Detect which cell encompasses the target text, then output its (X, Y) center coordinate. 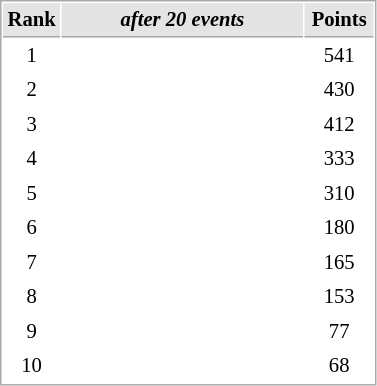
68 (340, 366)
after 20 events (183, 20)
5 (32, 194)
3 (32, 124)
541 (340, 56)
165 (340, 262)
2 (32, 90)
153 (340, 296)
310 (340, 194)
Rank (32, 20)
1 (32, 56)
77 (340, 332)
7 (32, 262)
6 (32, 228)
9 (32, 332)
Points (340, 20)
8 (32, 296)
10 (32, 366)
180 (340, 228)
333 (340, 158)
430 (340, 90)
4 (32, 158)
412 (340, 124)
